Output the [X, Y] coordinate of the center of the cell containing the given text.  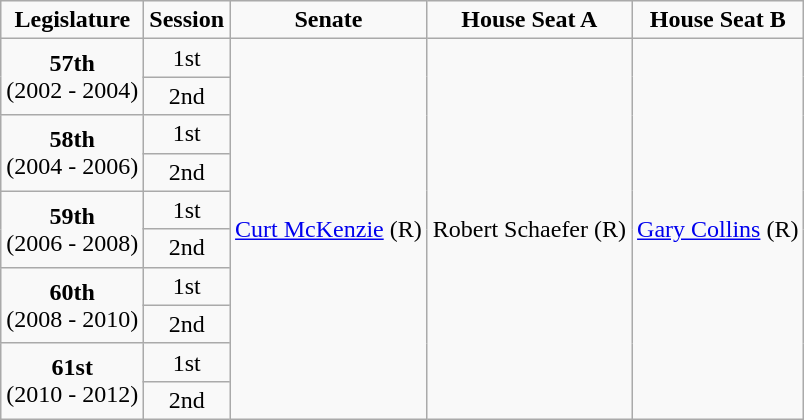
Senate [329, 20]
Curt McKenzie (R) [329, 230]
61st (2010 - 2012) [72, 381]
House Seat B [718, 20]
59th (2006 - 2008) [72, 229]
Robert Schaefer (R) [529, 230]
House Seat A [529, 20]
58th (2004 - 2006) [72, 153]
Gary Collins (R) [718, 230]
Session [187, 20]
57th (2002 - 2004) [72, 77]
60th (2008 - 2010) [72, 305]
Legislature [72, 20]
